Find where the given text appears and provide that cell's center as (X, Y) coordinate. 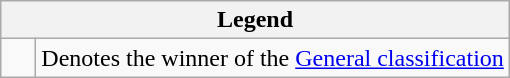
Denotes the winner of the General classification (273, 58)
Legend (256, 20)
